Extract the [x, y] coordinate from the center of the cell holding the provided text.  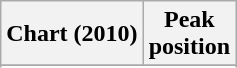
Peak position [189, 34]
Chart (2010) [72, 34]
